Find where the given text appears and provide that cell's center as (x, y) coordinate. 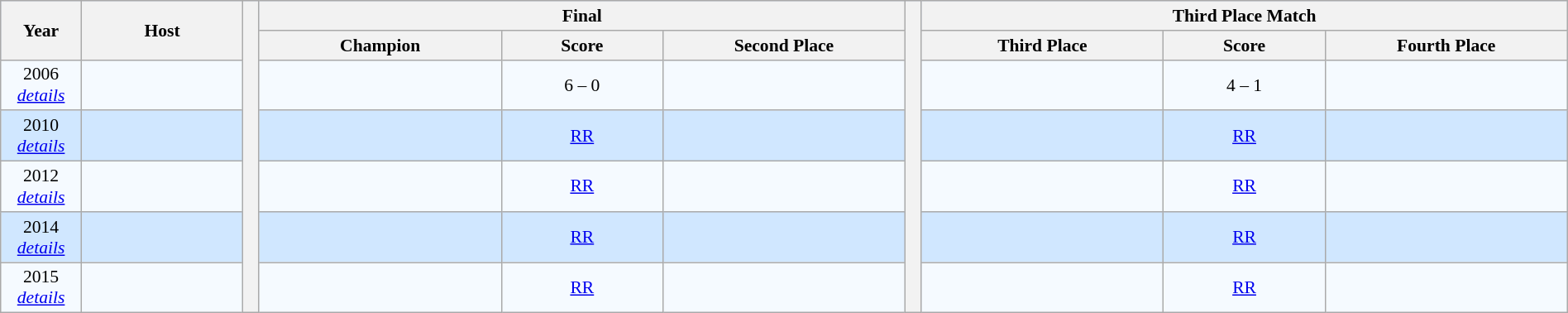
Third Place Match (1244, 16)
Final (582, 16)
2010 details (41, 136)
2014 details (41, 237)
Fourth Place (1446, 46)
4 – 1 (1244, 84)
Host (162, 30)
2012 details (41, 187)
Champion (380, 46)
2015 details (41, 288)
2006 details (41, 84)
Second Place (784, 46)
Year (41, 30)
6 – 0 (582, 84)
Third Place (1042, 46)
